Return the (X, Y) coordinate for the center point of the cell that contains the specified text.  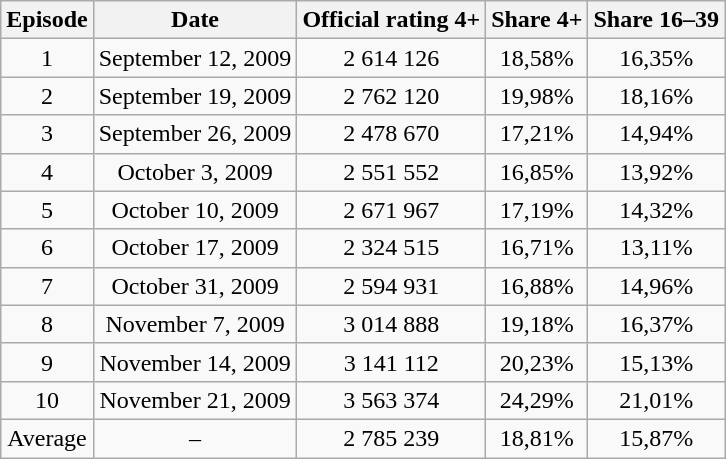
November 14, 2009 (195, 362)
6 (47, 248)
15,13% (656, 362)
17,19% (537, 210)
October 31, 2009 (195, 286)
7 (47, 286)
19,98% (537, 96)
2 324 515 (392, 248)
3 (47, 134)
19,18% (537, 324)
3 563 374 (392, 400)
September 12, 2009 (195, 58)
16,85% (537, 172)
16,88% (537, 286)
October 10, 2009 (195, 210)
17,21% (537, 134)
October 3, 2009 (195, 172)
14,32% (656, 210)
14,94% (656, 134)
2 785 239 (392, 438)
Share 4+ (537, 20)
– (195, 438)
September 19, 2009 (195, 96)
5 (47, 210)
2 762 120 (392, 96)
2 594 931 (392, 286)
20,23% (537, 362)
18,81% (537, 438)
2 671 967 (392, 210)
24,29% (537, 400)
16,37% (656, 324)
Share 16–39 (656, 20)
November 21, 2009 (195, 400)
21,01% (656, 400)
November 7, 2009 (195, 324)
2 478 670 (392, 134)
3 014 888 (392, 324)
2 614 126 (392, 58)
18,58% (537, 58)
13,11% (656, 248)
16,35% (656, 58)
Average (47, 438)
October 17, 2009 (195, 248)
13,92% (656, 172)
3 141 112 (392, 362)
Episode (47, 20)
10 (47, 400)
9 (47, 362)
18,16% (656, 96)
September 26, 2009 (195, 134)
8 (47, 324)
Date (195, 20)
2 (47, 96)
15,87% (656, 438)
1 (47, 58)
Official rating 4+ (392, 20)
2 551 552 (392, 172)
16,71% (537, 248)
14,96% (656, 286)
4 (47, 172)
